Detect which cell encompasses the target text, then output its [X, Y] center coordinate. 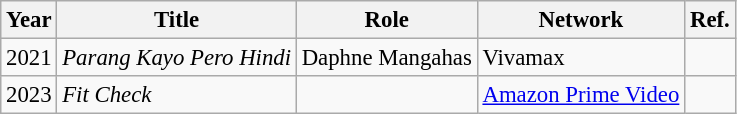
Parang Kayo Pero Hindi [176, 58]
Amazon Prime Video [580, 95]
Fit Check [176, 95]
Year [29, 20]
Daphne Mangahas [386, 58]
2023 [29, 95]
2021 [29, 58]
Network [580, 20]
Ref. [710, 20]
Role [386, 20]
Title [176, 20]
Vivamax [580, 58]
